Determine the [X, Y] coordinate at the center of the cell enclosing the given text.  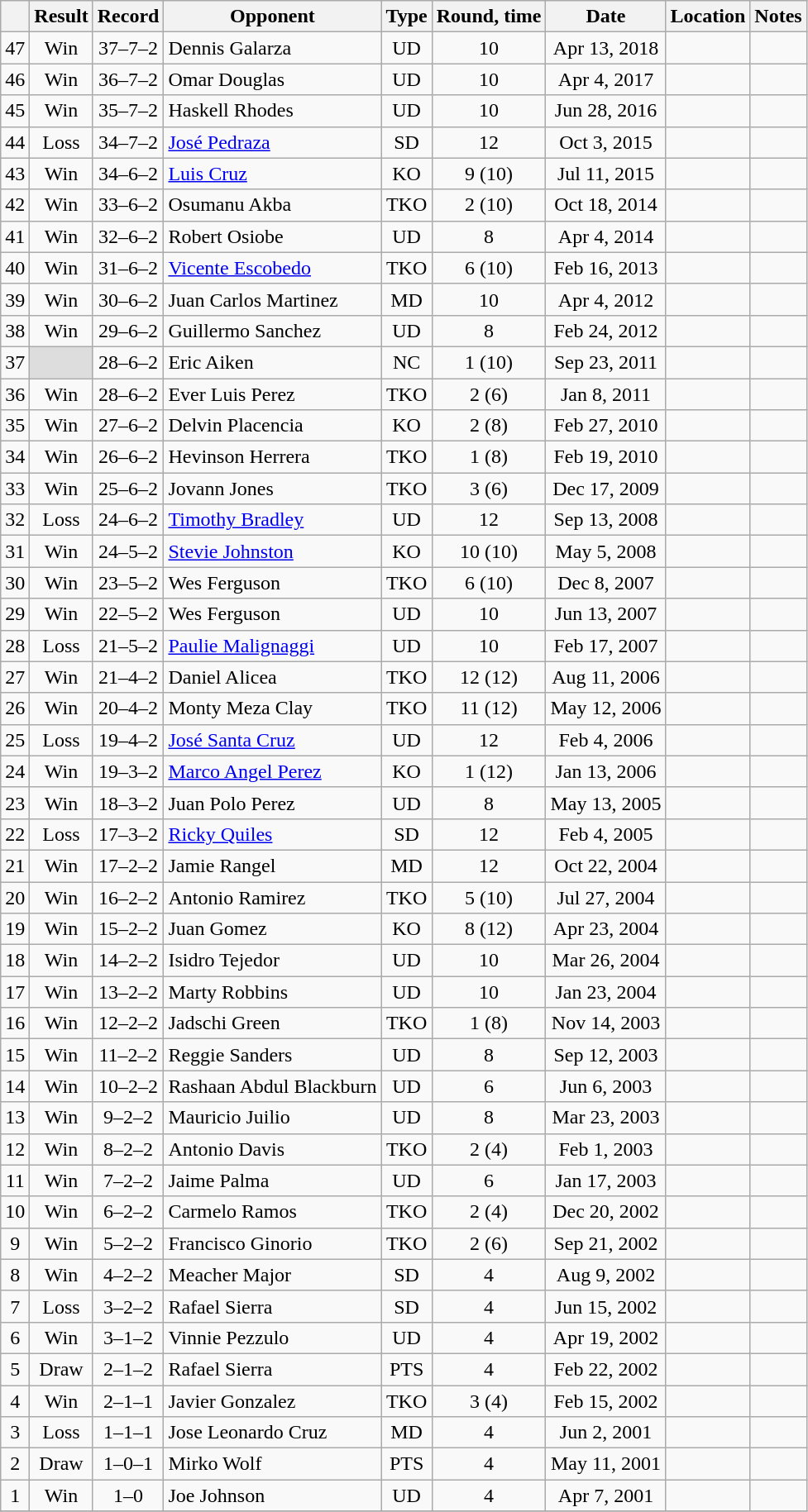
9 [15, 1243]
Oct 18, 2014 [605, 205]
Eric Aiken [273, 362]
Reggie Sanders [273, 1055]
19–4–2 [128, 740]
Result [61, 17]
José Santa Cruz [273, 740]
Jan 23, 2004 [605, 992]
Antonio Davis [273, 1149]
Monty Meza Clay [273, 708]
Omar Douglas [273, 79]
45 [15, 111]
7 [15, 1306]
May 12, 2006 [605, 708]
Feb 17, 2007 [605, 646]
Opponent [273, 17]
41 [15, 236]
Jamie Rangel [273, 866]
18 [15, 961]
3 [15, 1433]
May 5, 2008 [605, 551]
3 (6) [489, 489]
33–6–2 [128, 205]
27 [15, 677]
May 11, 2001 [605, 1464]
28 [15, 646]
Francisco Ginorio [273, 1243]
Apr 4, 2014 [605, 236]
Mar 26, 2004 [605, 961]
7–2–2 [128, 1181]
1–0–1 [128, 1464]
32–6–2 [128, 236]
25–6–2 [128, 489]
Nov 14, 2003 [605, 1023]
Meacher Major [273, 1275]
1 (10) [489, 362]
21 [15, 866]
43 [15, 174]
21–4–2 [128, 677]
24 [15, 771]
46 [15, 79]
13–2–2 [128, 992]
20 [15, 897]
Dec 17, 2009 [605, 489]
Record [128, 17]
19 [15, 929]
30–6–2 [128, 299]
Ricky Quiles [273, 834]
Hevinson Herrera [273, 457]
16–2–2 [128, 897]
Jun 28, 2016 [605, 111]
11 (12) [489, 708]
Juan Carlos Martinez [273, 299]
José Pedraza [273, 142]
25 [15, 740]
Antonio Ramirez [273, 897]
22–5–2 [128, 614]
8 (12) [489, 929]
Mirko Wolf [273, 1464]
Jan 17, 2003 [605, 1181]
22 [15, 834]
20–4–2 [128, 708]
2 [15, 1464]
Juan Gomez [273, 929]
31 [15, 551]
8–2–2 [128, 1149]
Isidro Tejedor [273, 961]
23 [15, 803]
1–1–1 [128, 1433]
19–3–2 [128, 771]
Haskell Rhodes [273, 111]
37–7–2 [128, 48]
Feb 4, 2005 [605, 834]
Apr 7, 2001 [605, 1495]
Apr 23, 2004 [605, 929]
Timothy Bradley [273, 520]
Guillermo Sanchez [273, 331]
Jul 27, 2004 [605, 897]
Round, time [489, 17]
2–1–1 [128, 1401]
Javier Gonzalez [273, 1401]
Carmelo Ramos [273, 1212]
Jose Leonardo Cruz [273, 1433]
Feb 22, 2002 [605, 1369]
NC [407, 362]
5–2–2 [128, 1243]
13 [15, 1118]
5 (10) [489, 897]
14 [15, 1086]
33 [15, 489]
36 [15, 394]
35–7–2 [128, 111]
26–6–2 [128, 457]
38 [15, 331]
15 [15, 1055]
Delvin Placencia [273, 426]
Jun 15, 2002 [605, 1306]
10–2–2 [128, 1086]
17 [15, 992]
Jun 13, 2007 [605, 614]
Vicente Escobedo [273, 268]
Osumanu Akba [273, 205]
39 [15, 299]
21–5–2 [128, 646]
1 [15, 1495]
Feb 15, 2002 [605, 1401]
1–0 [128, 1495]
Aug 11, 2006 [605, 677]
Dec 8, 2007 [605, 583]
31–6–2 [128, 268]
Paulie Malignaggi [273, 646]
24–6–2 [128, 520]
Sep 21, 2002 [605, 1243]
26 [15, 708]
Marco Angel Perez [273, 771]
Feb 4, 2006 [605, 740]
9 (10) [489, 174]
Date [605, 17]
27–6–2 [128, 426]
Luis Cruz [273, 174]
32 [15, 520]
14–2–2 [128, 961]
29 [15, 614]
2 (8) [489, 426]
Jun 2, 2001 [605, 1433]
34–6–2 [128, 174]
Apr 4, 2012 [605, 299]
Sep 23, 2011 [605, 362]
37 [15, 362]
2 (10) [489, 205]
35 [15, 426]
18–3–2 [128, 803]
5 [15, 1369]
11–2–2 [128, 1055]
2–1–2 [128, 1369]
Feb 24, 2012 [605, 331]
Mar 23, 2003 [605, 1118]
6–2–2 [128, 1212]
12 (12) [489, 677]
34 [15, 457]
Stevie Johnston [273, 551]
36–7–2 [128, 79]
Vinnie Pezzulo [273, 1338]
May 13, 2005 [605, 803]
Oct 22, 2004 [605, 866]
17–3–2 [128, 834]
Robert Osiobe [273, 236]
24–5–2 [128, 551]
15–2–2 [128, 929]
Jul 11, 2015 [605, 174]
Apr 19, 2002 [605, 1338]
Location [708, 17]
44 [15, 142]
34–7–2 [128, 142]
30 [15, 583]
4–2–2 [128, 1275]
40 [15, 268]
9–2–2 [128, 1118]
12–2–2 [128, 1023]
29–6–2 [128, 331]
Feb 19, 2010 [605, 457]
3–1–2 [128, 1338]
47 [15, 48]
Oct 3, 2015 [605, 142]
23–5–2 [128, 583]
Ever Luis Perez [273, 394]
Jaime Palma [273, 1181]
3 (4) [489, 1401]
16 [15, 1023]
Jovann Jones [273, 489]
11 [15, 1181]
Sep 13, 2008 [605, 520]
42 [15, 205]
Jan 8, 2011 [605, 394]
Feb 27, 2010 [605, 426]
17–2–2 [128, 866]
Daniel Alicea [273, 677]
Marty Robbins [273, 992]
Dennis Galarza [273, 48]
Apr 13, 2018 [605, 48]
Jun 6, 2003 [605, 1086]
Joe Johnson [273, 1495]
Feb 1, 2003 [605, 1149]
Jadschi Green [273, 1023]
Juan Polo Perez [273, 803]
Feb 16, 2013 [605, 268]
10 (10) [489, 551]
Mauricio Juilio [273, 1118]
Jan 13, 2006 [605, 771]
3–2–2 [128, 1306]
Type [407, 17]
Notes [778, 17]
Apr 4, 2017 [605, 79]
Sep 12, 2003 [605, 1055]
1 (12) [489, 771]
Dec 20, 2002 [605, 1212]
Aug 9, 2002 [605, 1275]
Rashaan Abdul Blackburn [273, 1086]
